For the text-containing cell, return its midpoint in (x, y) coordinate format. 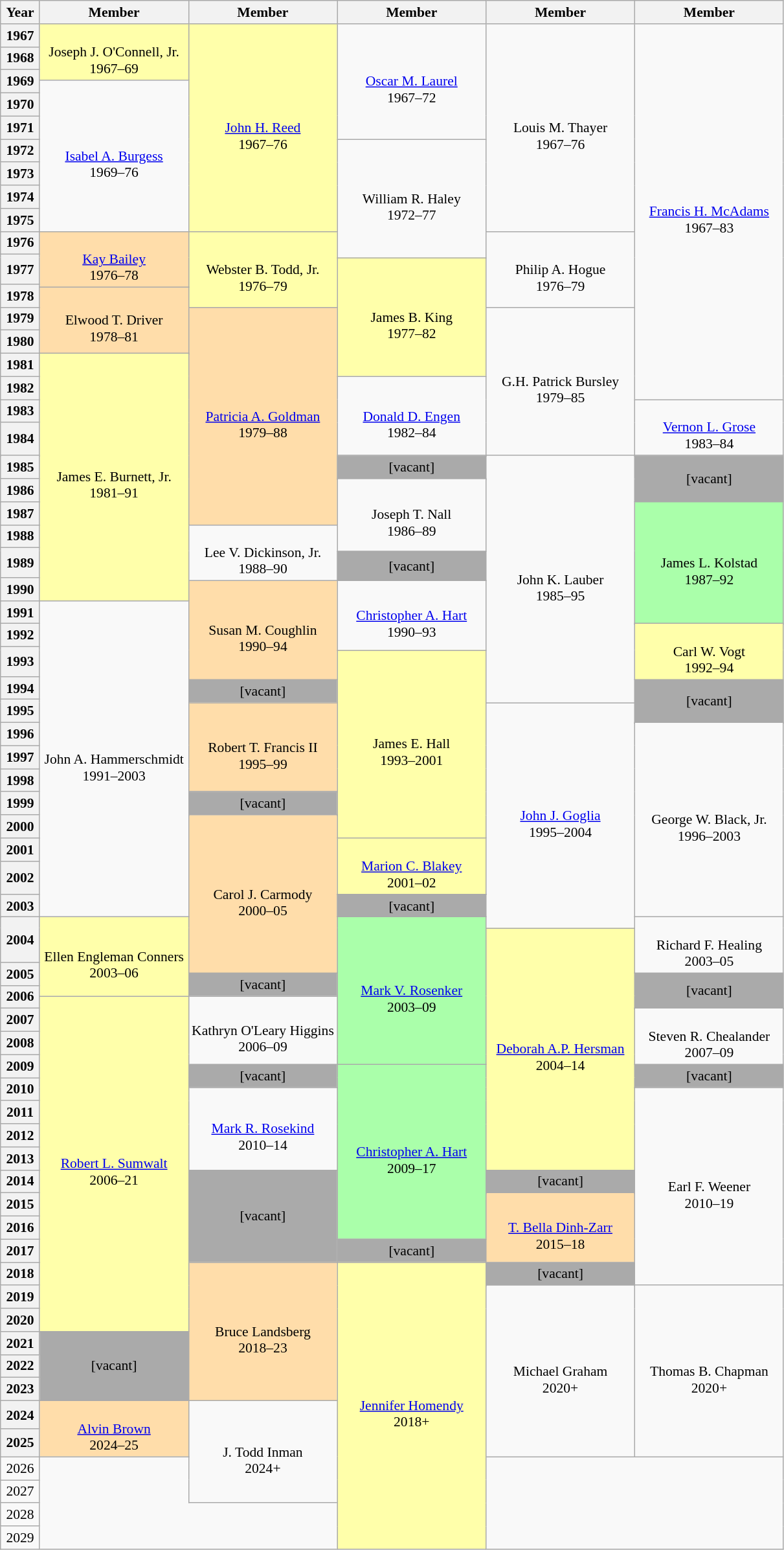
William R. Haley1972–77 (412, 198)
1967 (20, 36)
Kay Bailey1976–78 (114, 259)
Isabel A. Burgess1969–76 (114, 155)
2027 (20, 1492)
Carol J. Carmody2000–05 (263, 894)
Carl W. Vogt1992–94 (709, 652)
1970 (20, 105)
1973 (20, 174)
1984 (20, 439)
James E. Burnett, Jr.1981–91 (114, 477)
Louis M. Thayer1967–76 (561, 128)
1983 (20, 411)
Alvin Brown2024–25 (114, 1429)
2022 (20, 1367)
Marion C. Blakey2001–02 (412, 867)
Year (20, 12)
2029 (20, 1538)
2019 (20, 1297)
1976 (20, 243)
Thomas B. Chapman2020+ (709, 1372)
1996 (20, 735)
2014 (20, 1182)
Webster B. Todd, Jr.1976–79 (263, 269)
1995 (20, 711)
Mark V. Rosenker2003–09 (412, 991)
Robert L. Sumwalt2006–21 (114, 1165)
Susan M. Coughlin1990–94 (263, 631)
1969 (20, 82)
John K. Lauber1985–95 (561, 580)
Kathryn O'Leary Higgins2006–09 (263, 1031)
2024 (20, 1415)
J. Todd Inman2024+ (263, 1452)
Steven R. Chealander2007–09 (709, 1036)
1975 (20, 220)
1985 (20, 468)
2015 (20, 1205)
John J. Goglia1995–2004 (561, 815)
2016 (20, 1228)
2017 (20, 1251)
Deborah A.P. Hersman2004–14 (561, 1049)
1978 (20, 296)
2006 (20, 997)
2028 (20, 1515)
1989 (20, 563)
2018 (20, 1274)
G.H. Patrick Bursley1979–85 (561, 381)
2010 (20, 1089)
1998 (20, 781)
1999 (20, 804)
Lee V. Dickinson, Jr.1988–90 (263, 553)
2005 (20, 974)
Christopher A. Hart1990–93 (412, 615)
Christopher A. Hart2009–17 (412, 1152)
2026 (20, 1468)
2012 (20, 1135)
1972 (20, 151)
2003 (20, 906)
2011 (20, 1113)
Ellen Engleman Conners2003–06 (114, 957)
1980 (20, 342)
T. Bella Dinh-Zarr2015–18 (561, 1228)
Jennifer Homendy2018+ (412, 1406)
James B. King1977–82 (412, 317)
1971 (20, 128)
2021 (20, 1343)
Oscar M. Laurel1967–72 (412, 82)
2004 (20, 940)
1993 (20, 662)
Joseph T. Nall1986–89 (412, 515)
Philip A. Hogue1976–79 (561, 269)
Mark R. Rosekind2010–14 (263, 1128)
1987 (20, 514)
1979 (20, 319)
Robert T. Francis II1995–99 (263, 747)
Joseph J. O'Connell, Jr.1967–69 (114, 52)
Patricia A. Goldman1979–88 (263, 416)
Francis H. McAdams1967–83 (709, 212)
1986 (20, 490)
1997 (20, 758)
Earl F. Weener2010–19 (709, 1187)
George W. Black, Jr.1996–2003 (709, 820)
James E. Hall1993–2001 (412, 744)
1992 (20, 635)
2001 (20, 850)
1981 (20, 365)
Richard F. Healing2003–05 (709, 946)
2020 (20, 1320)
1990 (20, 589)
1968 (20, 58)
James L. Kolstad1987–92 (709, 563)
1974 (20, 197)
1988 (20, 536)
1982 (20, 388)
Bruce Landsberg2018–23 (263, 1332)
John H. Reed1967–76 (263, 128)
2008 (20, 1043)
2007 (20, 1020)
Vernon L. Grose1983–84 (709, 427)
2009 (20, 1066)
Elwood T. Driver1978–81 (114, 321)
2002 (20, 878)
2025 (20, 1443)
2013 (20, 1159)
Donald D. Engen1982–84 (412, 416)
2023 (20, 1389)
Michael Graham2020+ (561, 1372)
John A. Hammerschmidt1991–2003 (114, 759)
2000 (20, 826)
1991 (20, 613)
1977 (20, 269)
1994 (20, 689)
